Output the (x, y) coordinate of the center of the cell containing the given text.  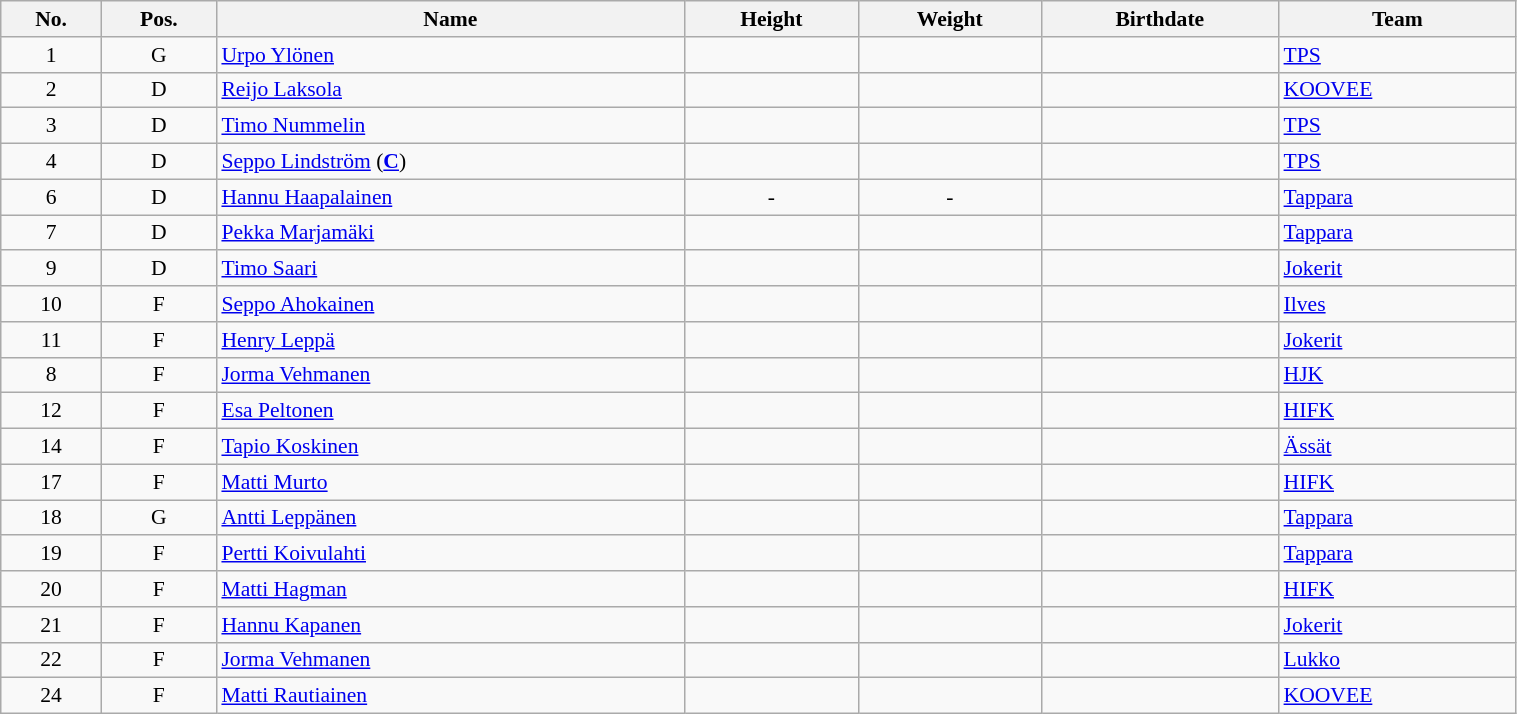
Ässät (1398, 447)
Seppo Lindström (C) (450, 162)
17 (52, 482)
No. (52, 19)
Height (771, 19)
Birthdate (1160, 19)
20 (52, 589)
Antti Leppänen (450, 518)
Esa Peltonen (450, 411)
Hannu Kapanen (450, 625)
11 (52, 340)
4 (52, 162)
Pos. (158, 19)
Name (450, 19)
Hannu Haapalainen (450, 197)
14 (52, 447)
24 (52, 696)
19 (52, 554)
10 (52, 304)
9 (52, 269)
Pekka Marjamäki (450, 233)
Reijo Laksola (450, 90)
Matti Murto (450, 482)
Pertti Koivulahti (450, 554)
Seppo Ahokainen (450, 304)
Ilves (1398, 304)
Matti Hagman (450, 589)
Lukko (1398, 660)
18 (52, 518)
3 (52, 126)
22 (52, 660)
Weight (950, 19)
Henry Leppä (450, 340)
Matti Rautiainen (450, 696)
Timo Saari (450, 269)
7 (52, 233)
6 (52, 197)
2 (52, 90)
HJK (1398, 375)
Tapio Koskinen (450, 447)
12 (52, 411)
Timo Nummelin (450, 126)
Team (1398, 19)
8 (52, 375)
21 (52, 625)
1 (52, 55)
Urpo Ylönen (450, 55)
